Scan for the cell matching the given text and deliver its [x, y] coordinate at center. 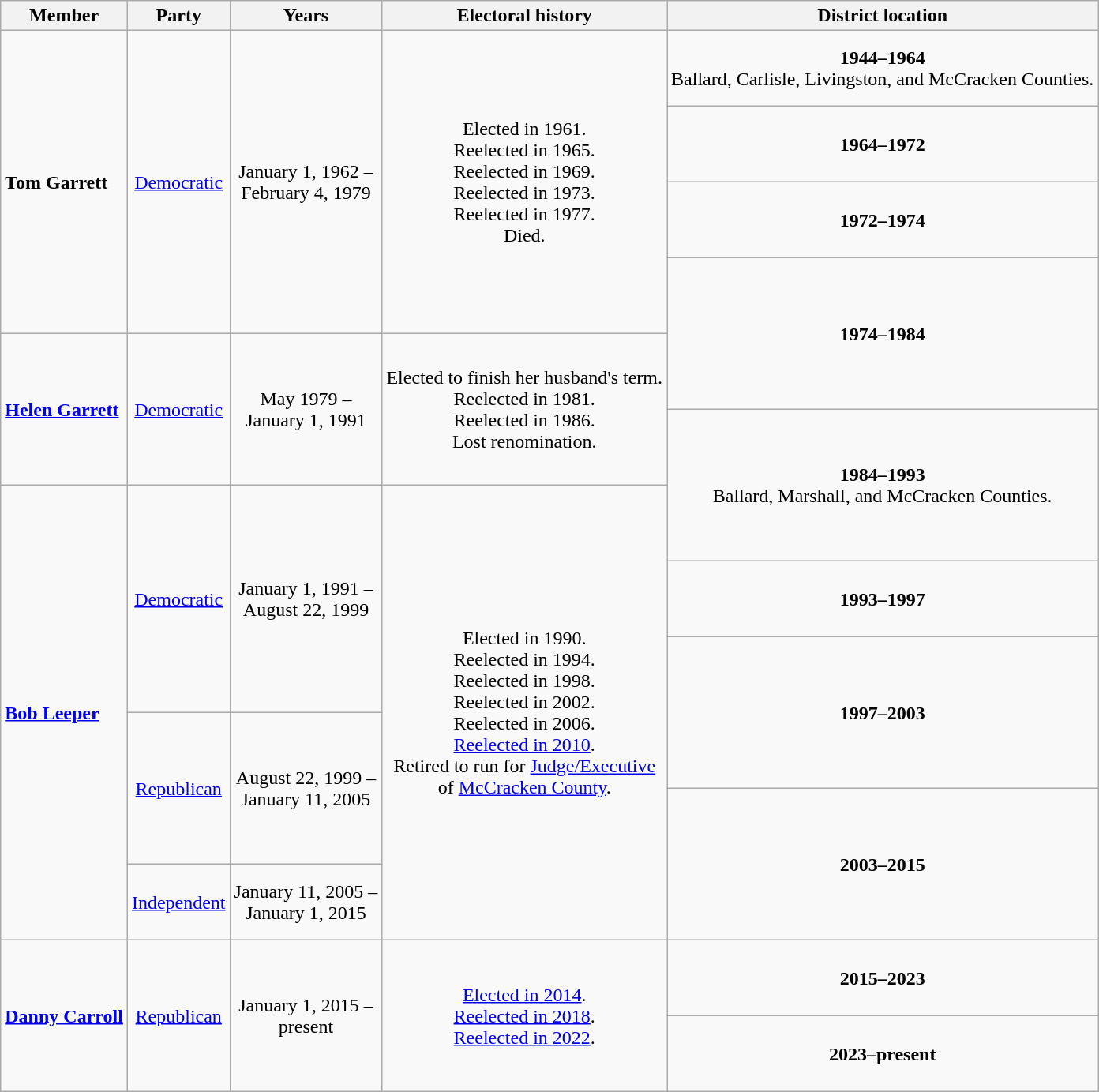
1974–1984 [883, 334]
January 1, 1962 –February 4, 1979 [306, 182]
Elected to finish her husband's term.Reelected in 1981.Reelected in 1986.Lost renomination. [524, 410]
Years [306, 16]
1997–2003 [883, 713]
May 1979 –January 1, 1991 [306, 410]
Tom Garrett [65, 182]
District location [883, 16]
1964–1972 [883, 144]
2023–present [883, 1054]
Independent [178, 902]
Danny Carroll [65, 1016]
August 22, 1999 –January 11, 2005 [306, 789]
1984–1993Ballard, Marshall, and McCracken Counties. [883, 486]
January 1, 1991 –August 22, 1999 [306, 599]
1944–1964Ballard, Carlisle, Livingston, and McCracken Counties. [883, 69]
Elected in 2014.Reelected in 2018.Reelected in 2022. [524, 1016]
Helen Garrett [65, 410]
2015–2023 [883, 978]
January 1, 2015 –present [306, 1016]
2003–2015 [883, 865]
January 11, 2005 –January 1, 2015 [306, 902]
1993–1997 [883, 599]
Party [178, 16]
Bob Leeper [65, 713]
Elected in 1961.Reelected in 1965.Reelected in 1969.Reelected in 1973.Reelected in 1977.Died. [524, 182]
Electoral history [524, 16]
1972–1974 [883, 220]
Member [65, 16]
